Pinpoint the cell where the given text exists, returning its (X, Y) midpoint coordinate. 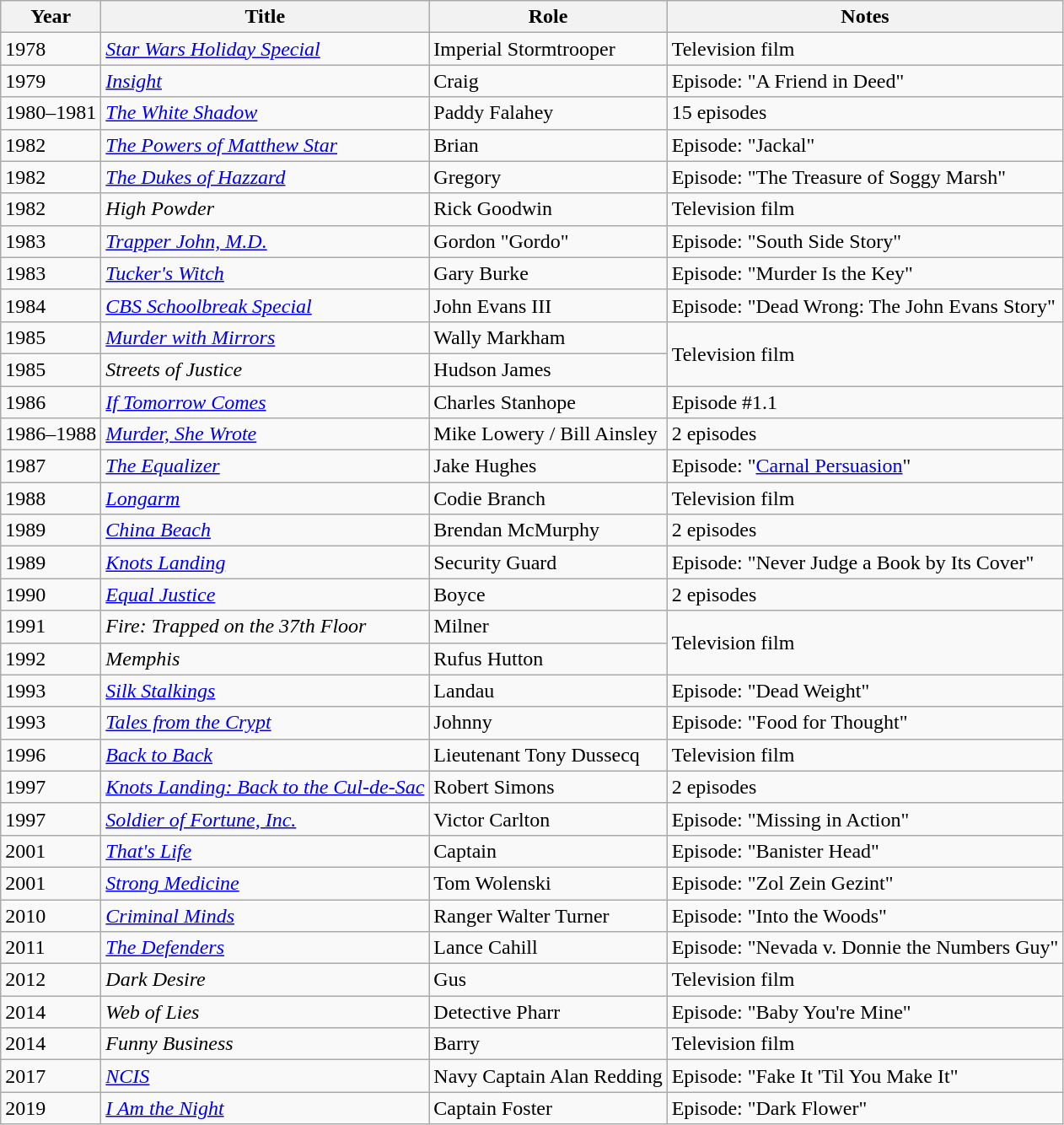
Episode: "Missing in Action" (865, 819)
The White Shadow (265, 113)
Episode: "Baby You're Mine" (865, 1012)
Funny Business (265, 1044)
The Defenders (265, 948)
Episode: "Nevada v. Donnie the Numbers Guy" (865, 948)
Detective Pharr (548, 1012)
CBS Schoolbreak Special (265, 305)
Episode #1.1 (865, 402)
Navy Captain Alan Redding (548, 1076)
Title (265, 17)
Gus (548, 980)
The Powers of Matthew Star (265, 145)
Episode: "Dead Wrong: The John Evans Story" (865, 305)
Tucker's Witch (265, 273)
Wally Markham (548, 337)
Notes (865, 17)
1996 (51, 755)
Hudson James (548, 369)
Landau (548, 691)
High Powder (265, 209)
That's Life (265, 851)
Episode: "A Friend in Deed" (865, 81)
Gregory (548, 177)
Year (51, 17)
Ranger Walter Turner (548, 915)
2019 (51, 1108)
2017 (51, 1076)
15 episodes (865, 113)
1987 (51, 466)
John Evans III (548, 305)
Codie Branch (548, 498)
Paddy Falahey (548, 113)
Brendan McMurphy (548, 530)
2010 (51, 915)
2012 (51, 980)
Captain Foster (548, 1108)
Episode: "Into the Woods" (865, 915)
Johnny (548, 723)
Equal Justice (265, 595)
Episode: "Never Judge a Book by Its Cover" (865, 562)
I Am the Night (265, 1108)
2011 (51, 948)
1990 (51, 595)
Trapper John, M.D. (265, 241)
Insight (265, 81)
Fire: Trapped on the 37th Floor (265, 627)
Gary Burke (548, 273)
China Beach (265, 530)
1986 (51, 402)
1979 (51, 81)
Rick Goodwin (548, 209)
Star Wars Holiday Special (265, 49)
Tales from the Crypt (265, 723)
Back to Back (265, 755)
1991 (51, 627)
Rufus Hutton (548, 659)
Jake Hughes (548, 466)
Imperial Stormtrooper (548, 49)
Mike Lowery / Bill Ainsley (548, 434)
Criminal Minds (265, 915)
If Tomorrow Comes (265, 402)
Longarm (265, 498)
1988 (51, 498)
Tom Wolenski (548, 883)
Strong Medicine (265, 883)
The Dukes of Hazzard (265, 177)
Captain (548, 851)
Episode: "Carnal Persuasion" (865, 466)
Role (548, 17)
1986–1988 (51, 434)
Episode: "Fake It 'Til You Make It" (865, 1076)
Boyce (548, 595)
Memphis (265, 659)
Security Guard (548, 562)
Web of Lies (265, 1012)
Episode: "The Treasure of Soggy Marsh" (865, 177)
Knots Landing: Back to the Cul-de-Sac (265, 787)
Brian (548, 145)
Episode: "Banister Head" (865, 851)
Dark Desire (265, 980)
Streets of Justice (265, 369)
The Equalizer (265, 466)
Episode: "Jackal" (865, 145)
NCIS (265, 1076)
1984 (51, 305)
Charles Stanhope (548, 402)
Barry (548, 1044)
Murder with Mirrors (265, 337)
Episode: "Zol Zein Gezint" (865, 883)
Silk Stalkings (265, 691)
1992 (51, 659)
Victor Carlton (548, 819)
Gordon "Gordo" (548, 241)
1978 (51, 49)
Murder, She Wrote (265, 434)
Episode: "Food for Thought" (865, 723)
Episode: "Dead Weight" (865, 691)
1980–1981 (51, 113)
Knots Landing (265, 562)
Episode: "Dark Flower" (865, 1108)
Milner (548, 627)
Episode: "Murder Is the Key" (865, 273)
Robert Simons (548, 787)
Craig (548, 81)
Lieutenant Tony Dussecq (548, 755)
Lance Cahill (548, 948)
Episode: "South Side Story" (865, 241)
Soldier of Fortune, Inc. (265, 819)
